Extract the (x, y) coordinate from the center of the cell holding the provided text.  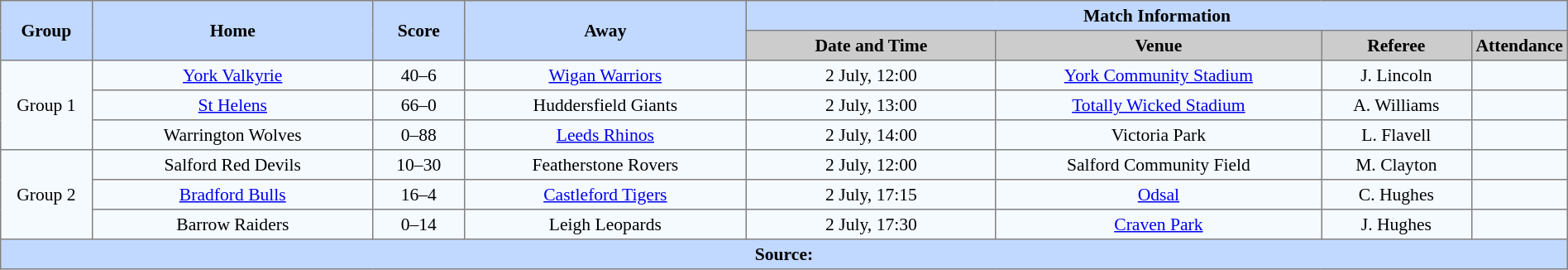
Barrow Raiders (232, 224)
Source: (784, 254)
Score (418, 31)
Leigh Leopards (605, 224)
Salford Red Devils (232, 165)
Odsal (1158, 195)
Craven Park (1158, 224)
Bradford Bulls (232, 195)
Date and Time (872, 46)
Huddersfield Giants (605, 105)
A. Williams (1397, 105)
M. Clayton (1397, 165)
2 July, 17:30 (872, 224)
Group (46, 31)
10–30 (418, 165)
66–0 (418, 105)
40–6 (418, 75)
Warrington Wolves (232, 135)
Leeds Rhinos (605, 135)
Group 2 (46, 195)
Castleford Tigers (605, 195)
2 July, 13:00 (872, 105)
St Helens (232, 105)
2 July, 17:15 (872, 195)
0–14 (418, 224)
Venue (1158, 46)
Salford Community Field (1158, 165)
C. Hughes (1397, 195)
Referee (1397, 46)
Group 1 (46, 105)
Wigan Warriors (605, 75)
2 July, 14:00 (872, 135)
Attendance (1519, 46)
L. Flavell (1397, 135)
York Community Stadium (1158, 75)
16–4 (418, 195)
0–88 (418, 135)
J. Lincoln (1397, 75)
Away (605, 31)
J. Hughes (1397, 224)
Totally Wicked Stadium (1158, 105)
Home (232, 31)
Victoria Park (1158, 135)
Match Information (1158, 16)
Featherstone Rovers (605, 165)
York Valkyrie (232, 75)
